Determine the (X, Y) coordinate at the center of the cell enclosing the given text.  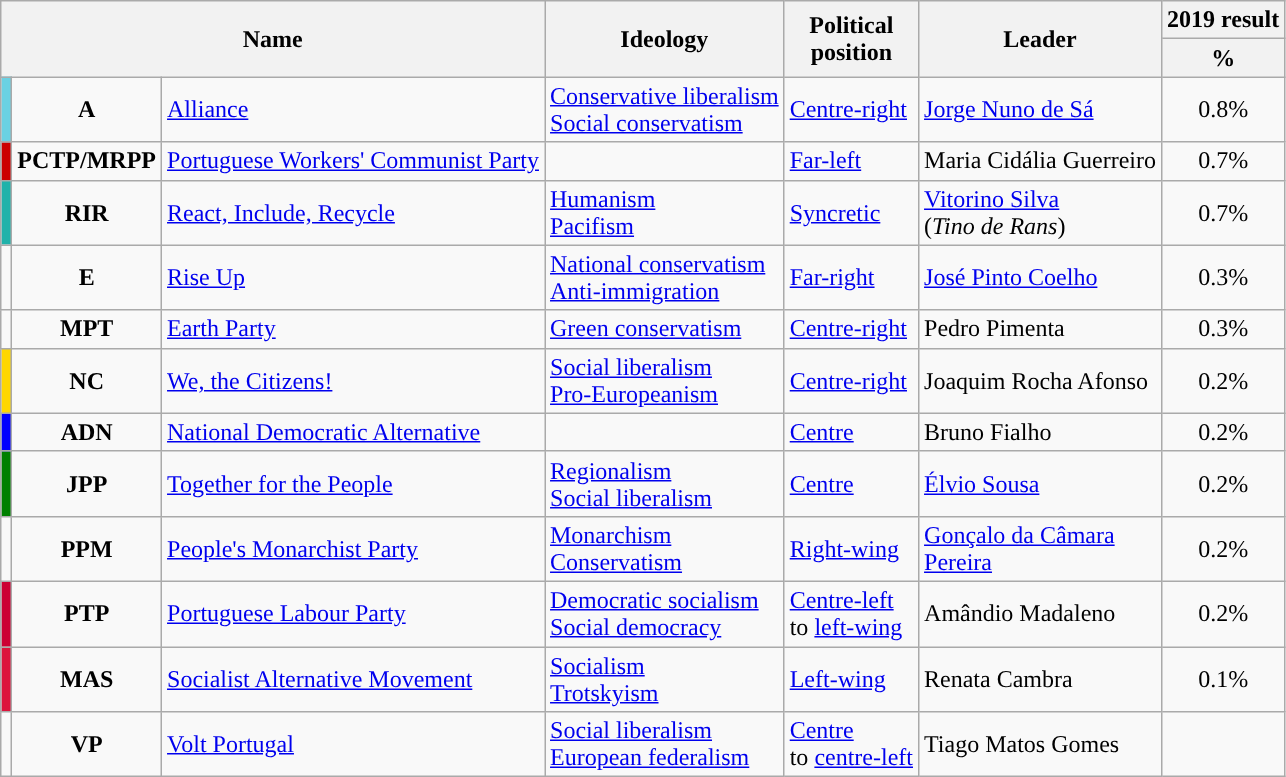
National Democratic Alternative (354, 432)
Together for the People (354, 484)
Earth Party (354, 329)
A (87, 110)
José Pinto Coelho (1040, 278)
Social liberalismEuropean federalism (664, 744)
VP (87, 744)
Jorge Nuno de Sá (1040, 110)
E (87, 278)
Far-left (851, 161)
ADN (87, 432)
Volt Portugal (354, 744)
Amândio Madaleno (1040, 614)
Far-right (851, 278)
Left-wing (851, 678)
RIR (87, 212)
HumanismPacifism (664, 212)
SocialismTrotskyism (664, 678)
Socialist Alternative Movement (354, 678)
Portuguese Labour Party (354, 614)
PCTP/MRPP (87, 161)
MonarchismConservatism (664, 548)
Vitorino Silva(Tino de Rans) (1040, 212)
Centreto centre-left (851, 744)
Centre-leftto left-wing (851, 614)
NC (87, 380)
Joaquim Rocha Afonso (1040, 380)
0.8% (1222, 110)
People's Monarchist Party (354, 548)
PPM (87, 548)
Pedro Pimenta (1040, 329)
MPT (87, 329)
Conservative liberalismSocial conservatism (664, 110)
Renata Cambra (1040, 678)
JPP (87, 484)
Ideology (664, 39)
Portuguese Workers' Communist Party (354, 161)
2019 result (1222, 20)
Politicalposition (851, 39)
PTP (87, 614)
Alliance (354, 110)
Democratic socialismSocial democracy (664, 614)
Green conservatism (664, 329)
Élvio Sousa (1040, 484)
Right-wing (851, 548)
Bruno Fialho (1040, 432)
Gonçalo da CâmaraPereira (1040, 548)
MAS (87, 678)
Leader (1040, 39)
Rise Up (354, 278)
We, the Citizens! (354, 380)
Social liberalismPro-Europeanism (664, 380)
Maria Cidália Guerreiro (1040, 161)
RegionalismSocial liberalism (664, 484)
React, Include, Recycle (354, 212)
% (1222, 58)
Syncretic (851, 212)
Tiago Matos Gomes (1040, 744)
Name (273, 39)
National conservatismAnti-immigration (664, 278)
0.1% (1222, 678)
